Detect which cell encompasses the target text, then output its (X, Y) center coordinate. 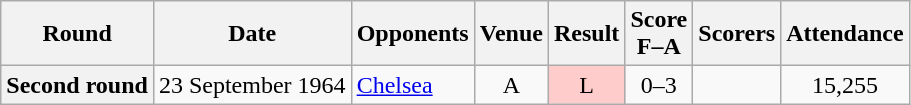
Scorers (737, 34)
A (511, 85)
ScoreF–A (659, 34)
Round (78, 34)
23 September 1964 (252, 85)
Result (586, 34)
15,255 (845, 85)
0–3 (659, 85)
Attendance (845, 34)
Chelsea (412, 85)
Opponents (412, 34)
Second round (78, 85)
Venue (511, 34)
Date (252, 34)
L (586, 85)
